Return (X, Y) of the center of cell containing provided text 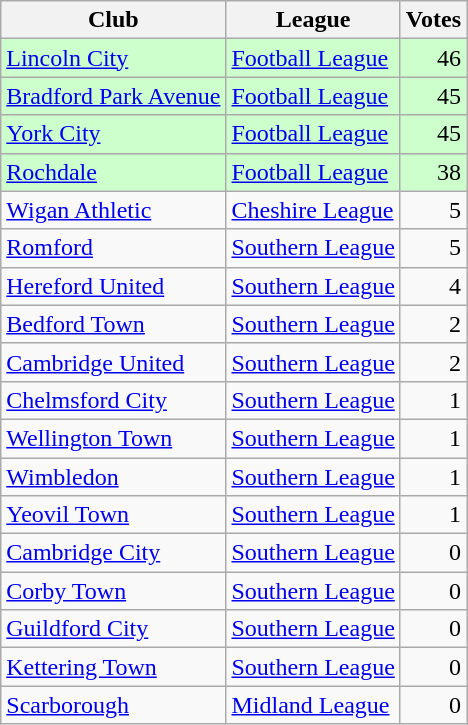
York City (114, 134)
4 (433, 286)
Wimbledon (114, 477)
Guildford City (114, 629)
Kettering Town (114, 667)
Wigan Athletic (114, 210)
League (313, 20)
Votes (433, 20)
Romford (114, 248)
Hereford United (114, 286)
Midland League (313, 705)
Club (114, 20)
Corby Town (114, 591)
38 (433, 172)
Yeovil Town (114, 515)
Cambridge City (114, 553)
Rochdale (114, 172)
Lincoln City (114, 58)
46 (433, 58)
Cheshire League (313, 210)
Bradford Park Avenue (114, 96)
Chelmsford City (114, 400)
Bedford Town (114, 324)
Wellington Town (114, 438)
Cambridge United (114, 362)
Scarborough (114, 705)
